Determine the (X, Y) coordinate at the center of the cell enclosing the given text.  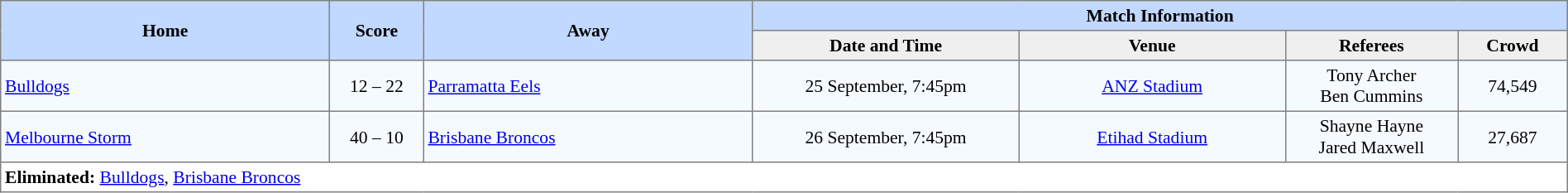
74,549 (1513, 86)
12 – 22 (377, 86)
26 September, 7:45pm (886, 137)
Bulldogs (165, 86)
40 – 10 (377, 137)
Home (165, 31)
Parramatta Eels (588, 86)
Date and Time (886, 46)
Etihad Stadium (1152, 137)
Venue (1152, 46)
Brisbane Broncos (588, 137)
25 September, 7:45pm (886, 86)
Match Information (1159, 16)
Crowd (1513, 46)
Away (588, 31)
Melbourne Storm (165, 137)
Shayne HayneJared Maxwell (1371, 137)
27,687 (1513, 137)
Score (377, 31)
Referees (1371, 46)
Eliminated: Bulldogs, Brisbane Broncos (784, 177)
ANZ Stadium (1152, 86)
Tony ArcherBen Cummins (1371, 86)
